Locate the cell with the specified text and output its [x, y] center coordinate. 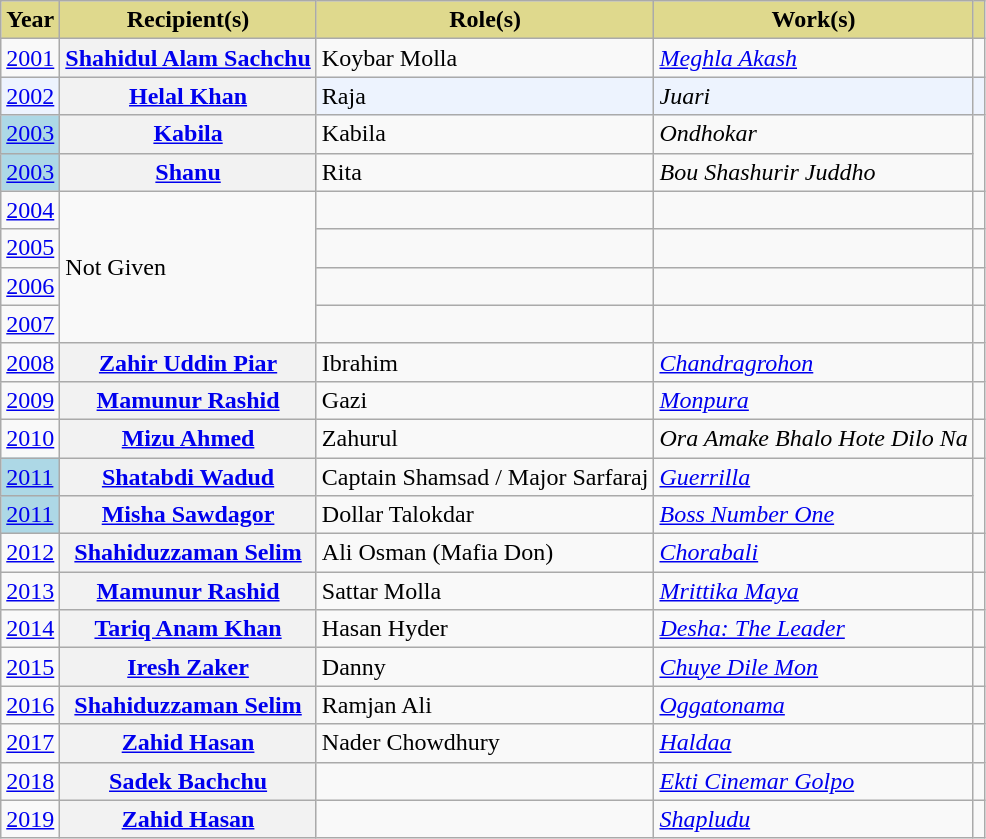
2008 [30, 362]
2002 [30, 96]
Bou Shashurir Juddho [814, 172]
Mizu Ahmed [188, 438]
2004 [30, 210]
Shahidul Alam Sachchu [188, 58]
2009 [30, 400]
Sattar Molla [485, 591]
Shanu [188, 172]
2010 [30, 438]
Tariq Anam Khan [188, 629]
Ora Amake Bhalo Hote Dilo Na [814, 438]
Chuye Dile Mon [814, 667]
2014 [30, 629]
Raja [485, 96]
Work(s) [814, 20]
Dollar Talokdar [485, 515]
Shatabdi Wadud [188, 477]
Juari [814, 96]
Helal Khan [188, 96]
Chandragrohon [814, 362]
Nader Chowdhury [485, 743]
2015 [30, 667]
2019 [30, 819]
Misha Sawdagor [188, 515]
Ramjan Ali [485, 705]
2016 [30, 705]
2007 [30, 324]
Ekti Cinemar Golpo [814, 781]
Ondhokar [814, 134]
Iresh Zaker [188, 667]
2013 [30, 591]
Meghla Akash [814, 58]
Not Given [188, 267]
2005 [30, 248]
Chorabali [814, 553]
Danny [485, 667]
Boss Number One [814, 515]
2012 [30, 553]
Year [30, 20]
2001 [30, 58]
Gazi [485, 400]
Captain Shamsad / Major Sarfaraj [485, 477]
Ali Osman (Mafia Don) [485, 553]
Hasan Hyder [485, 629]
Sadek Bachchu [188, 781]
Recipient(s) [188, 20]
Shapludu [814, 819]
Monpura [814, 400]
Desha: The Leader [814, 629]
Zahir Uddin Piar [188, 362]
Mrittika Maya [814, 591]
2006 [30, 286]
Oggatonama [814, 705]
Guerrilla [814, 477]
Zahurul [485, 438]
Rita [485, 172]
2018 [30, 781]
Ibrahim [485, 362]
2017 [30, 743]
Koybar Molla [485, 58]
Role(s) [485, 20]
Haldaa [814, 743]
